Return the [X, Y] coordinate for the center point of the cell that contains the specified text.  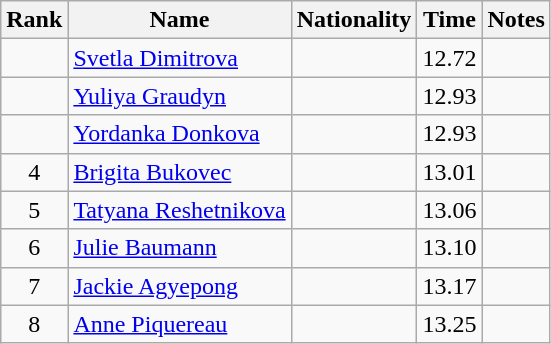
5 [34, 210]
6 [34, 248]
Anne Piquereau [180, 324]
13.17 [450, 286]
Name [180, 20]
Tatyana Reshetnikova [180, 210]
12.72 [450, 58]
Notes [516, 20]
Julie Baumann [180, 248]
8 [34, 324]
Yuliya Graudyn [180, 96]
13.10 [450, 248]
Svetla Dimitrova [180, 58]
Rank [34, 20]
Nationality [354, 20]
7 [34, 286]
4 [34, 172]
Jackie Agyepong [180, 286]
Yordanka Donkova [180, 134]
13.25 [450, 324]
Brigita Bukovec [180, 172]
13.01 [450, 172]
Time [450, 20]
13.06 [450, 210]
